Search for the cell housing the specified text and yield its [x, y] center coordinate. 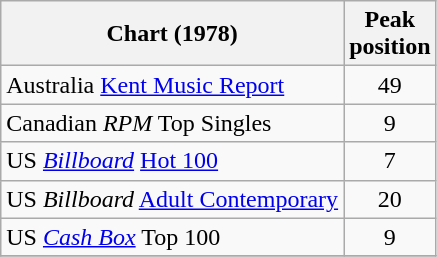
Canadian RPM Top Singles [172, 123]
7 [390, 161]
20 [390, 199]
Peakposition [390, 34]
49 [390, 85]
Chart (1978) [172, 34]
US Billboard Adult Contemporary [172, 199]
Australia Kent Music Report [172, 85]
US Billboard Hot 100 [172, 161]
US Cash Box Top 100 [172, 237]
